Scan for the cell matching the given text and deliver its (X, Y) coordinate at center. 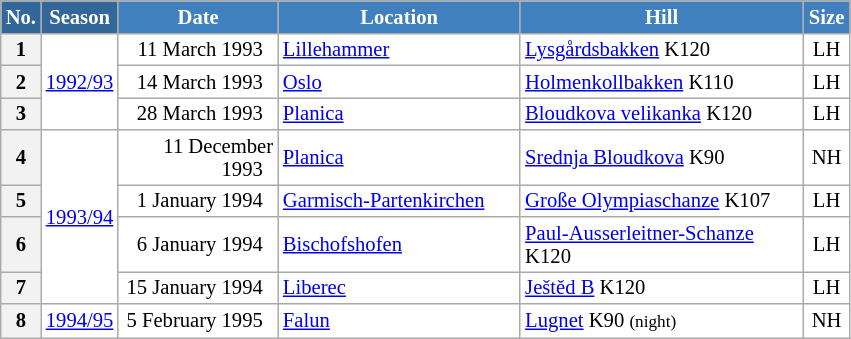
1993/94 (80, 217)
Holmenkollbakken K110 (662, 81)
Paul-Ausserleitner-Schanze K120 (662, 244)
14 March 1993 (198, 81)
Season (80, 16)
6 January 1994 (198, 244)
1 January 1994 (198, 200)
7 (21, 287)
Lysgårdsbakken K120 (662, 49)
Bloudkova velikanka K120 (662, 113)
Oslo (399, 81)
Falun (399, 321)
Location (399, 16)
No. (21, 16)
Ještěd B K120 (662, 287)
Size (826, 16)
11 March 1993 (198, 49)
11 December 1993 (198, 158)
Liberec (399, 287)
Große Olympiaschanze K107 (662, 200)
Bischofshofen (399, 244)
4 (21, 158)
5 (21, 200)
5 February 1995 (198, 321)
28 March 1993 (198, 113)
1994/95 (80, 321)
1 (21, 49)
Srednja Bloudkova K90 (662, 158)
Garmisch-Partenkirchen (399, 200)
Date (198, 16)
Lugnet K90 (night) (662, 321)
Lillehammer (399, 49)
1992/93 (80, 82)
Hill (662, 16)
2 (21, 81)
15 January 1994 (198, 287)
6 (21, 244)
8 (21, 321)
3 (21, 113)
